Search for the cell housing the specified text and yield its [x, y] center coordinate. 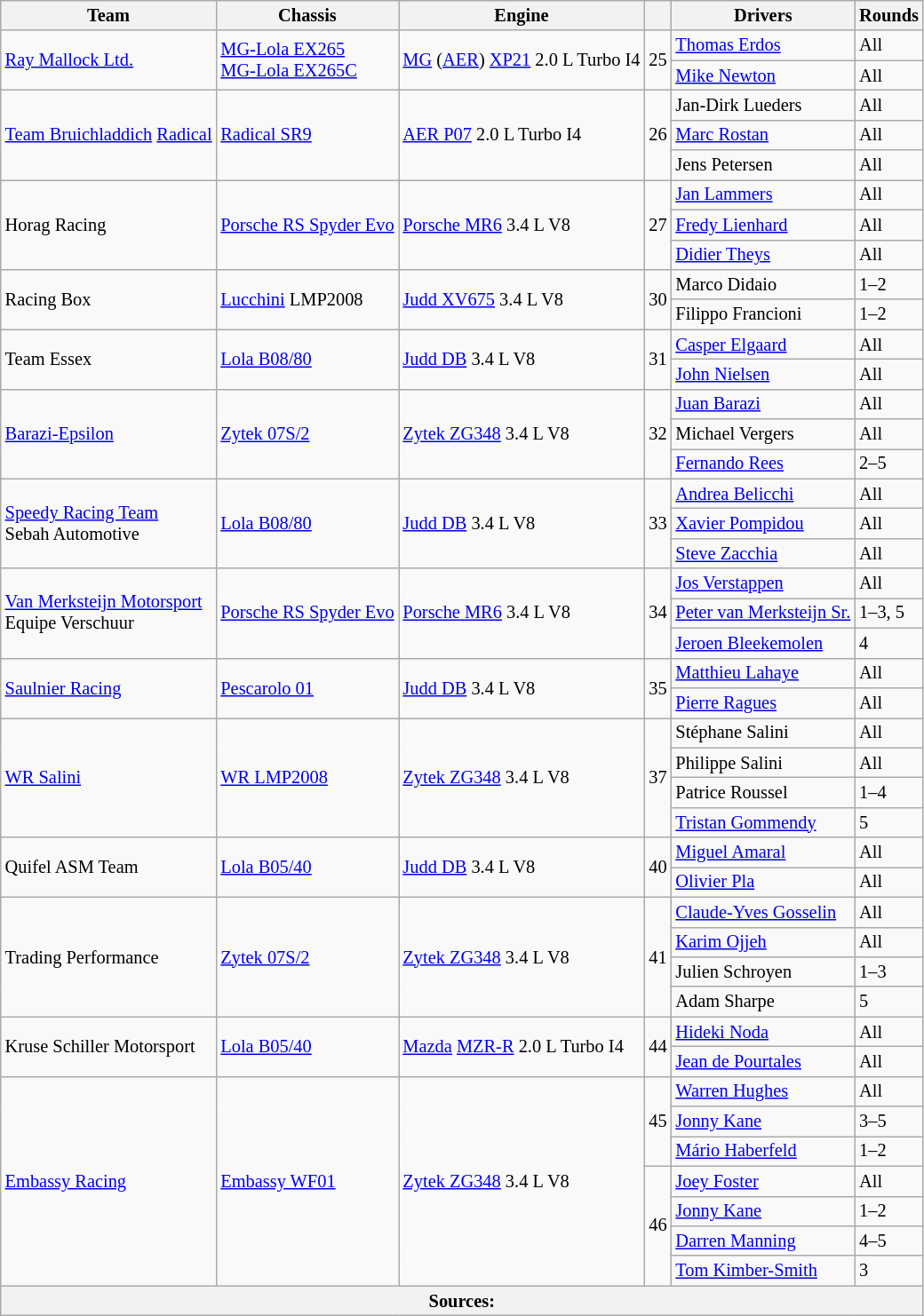
Pescarolo 01 [307, 687]
Radical SR9 [307, 135]
Kruse Schiller Motorsport [108, 1046]
Chassis [307, 15]
30 [657, 298]
Xavier Pompidou [762, 523]
37 [657, 778]
40 [657, 867]
Lucchini LMP2008 [307, 298]
Fernando Rees [762, 464]
32 [657, 433]
1–3 [888, 971]
Juan Barazi [762, 404]
Adam Sharpe [762, 1002]
4–5 [888, 1241]
Jos Verstappen [762, 583]
Jan Lammers [762, 194]
1–4 [888, 792]
3–5 [888, 1122]
Olivier Pla [762, 882]
Patrice Roussel [762, 792]
Claude-Yves Gosselin [762, 912]
Mário Haberfeld [762, 1151]
Drivers [762, 15]
WR LMP2008 [307, 778]
Quifel ASM Team [108, 867]
Jens Petersen [762, 165]
25 [657, 60]
1–3, 5 [888, 613]
Team [108, 15]
Mazda MZR-R 2.0 L Turbo I4 [521, 1046]
Thomas Erdos [762, 45]
Saulnier Racing [108, 687]
26 [657, 135]
Jeroen Bleekemolen [762, 643]
Warren Hughes [762, 1091]
44 [657, 1046]
Sources: [462, 1301]
Team Bruichladdich Radical [108, 135]
Barazi-Epsilon [108, 433]
Stéphane Salini [762, 733]
AER P07 2.0 L Turbo I4 [521, 135]
Embassy Racing [108, 1181]
Fredy Lienhard [762, 225]
Filippo Francioni [762, 314]
Hideki Noda [762, 1032]
33 [657, 524]
Steve Zacchia [762, 553]
John Nielsen [762, 374]
Casper Elgaard [762, 345]
Karim Ojjeh [762, 942]
Peter van Merksteijn Sr. [762, 613]
Embassy WF01 [307, 1181]
31 [657, 359]
Matthieu Lahaye [762, 673]
MG (AER) XP21 2.0 L Turbo I4 [521, 60]
Rounds [888, 15]
WR Salini [108, 778]
Horag Racing [108, 224]
Marco Didaio [762, 284]
4 [888, 643]
Tristan Gommendy [762, 822]
Marc Rostan [762, 135]
Jean de Pourtales [762, 1061]
Team Essex [108, 359]
Speedy Racing Team Sebah Automotive [108, 524]
Van Merksteijn Motorsport Equipe Verschuur [108, 613]
34 [657, 613]
MG-Lola EX265 MG-Lola EX265C [307, 60]
Philippe Salini [762, 763]
Darren Manning [762, 1241]
Pierre Ragues [762, 702]
Andrea Belicchi [762, 494]
Judd XV675 3.4 L V8 [521, 298]
Tom Kimber-Smith [762, 1271]
Ray Mallock Ltd. [108, 60]
Michael Vergers [762, 434]
41 [657, 957]
46 [657, 1225]
Engine [521, 15]
Mike Newton [762, 75]
Julien Schroyen [762, 971]
Joey Foster [762, 1181]
45 [657, 1121]
35 [657, 687]
Didier Theys [762, 255]
2–5 [888, 464]
3 [888, 1271]
Racing Box [108, 298]
Trading Performance [108, 957]
Miguel Amaral [762, 852]
27 [657, 224]
Jan-Dirk Lueders [762, 105]
